Determine the (x, y) coordinate at the center of the cell enclosing the given text.  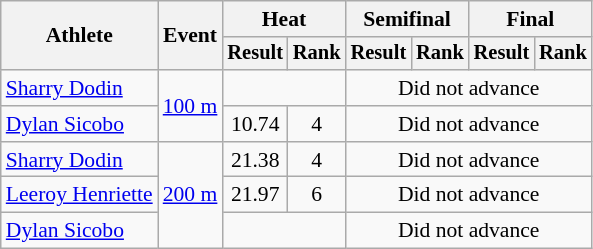
100 m (190, 106)
10.74 (255, 124)
Heat (284, 19)
21.38 (255, 160)
Leeroy Henriette (80, 195)
21.97 (255, 195)
Semifinal (408, 19)
Final (530, 19)
Athlete (80, 36)
Event (190, 36)
200 m (190, 196)
6 (317, 195)
